Detect which cell encompasses the target text, then output its [x, y] center coordinate. 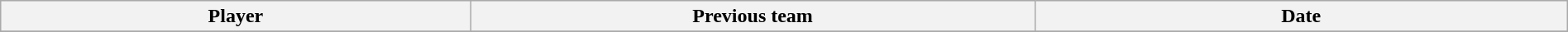
Player [236, 16]
Date [1301, 16]
Previous team [753, 16]
